Scan for the cell matching the given text and deliver its (X, Y) coordinate at center. 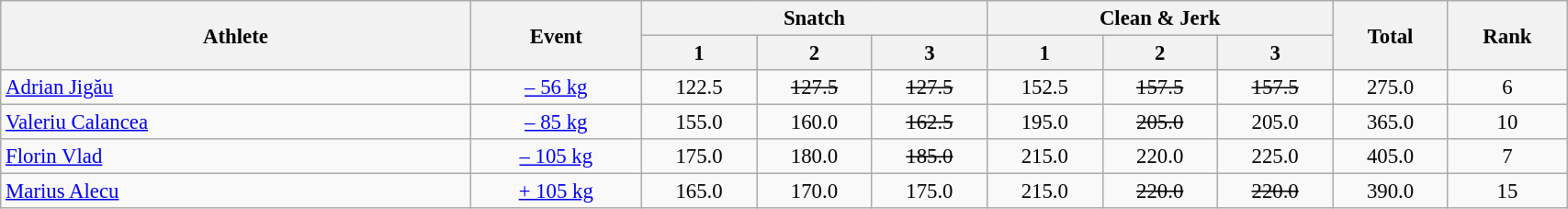
Clean & Jerk (1160, 18)
Marius Alecu (235, 192)
195.0 (1045, 122)
185.0 (930, 157)
15 (1506, 192)
162.5 (930, 122)
225.0 (1275, 157)
365.0 (1391, 122)
Florin Vlad (235, 157)
160.0 (814, 122)
Snatch (814, 18)
390.0 (1391, 192)
Rank (1506, 35)
405.0 (1391, 157)
– 56 kg (556, 87)
7 (1506, 157)
Event (556, 35)
– 85 kg (556, 122)
152.5 (1045, 87)
180.0 (814, 157)
155.0 (698, 122)
Valeriu Calancea (235, 122)
170.0 (814, 192)
275.0 (1391, 87)
10 (1506, 122)
– 105 kg (556, 157)
Athlete (235, 35)
6 (1506, 87)
122.5 (698, 87)
Total (1391, 35)
+ 105 kg (556, 192)
Adrian Jigău (235, 87)
165.0 (698, 192)
